Output the [X, Y] coordinate of the center of the cell containing the given text.  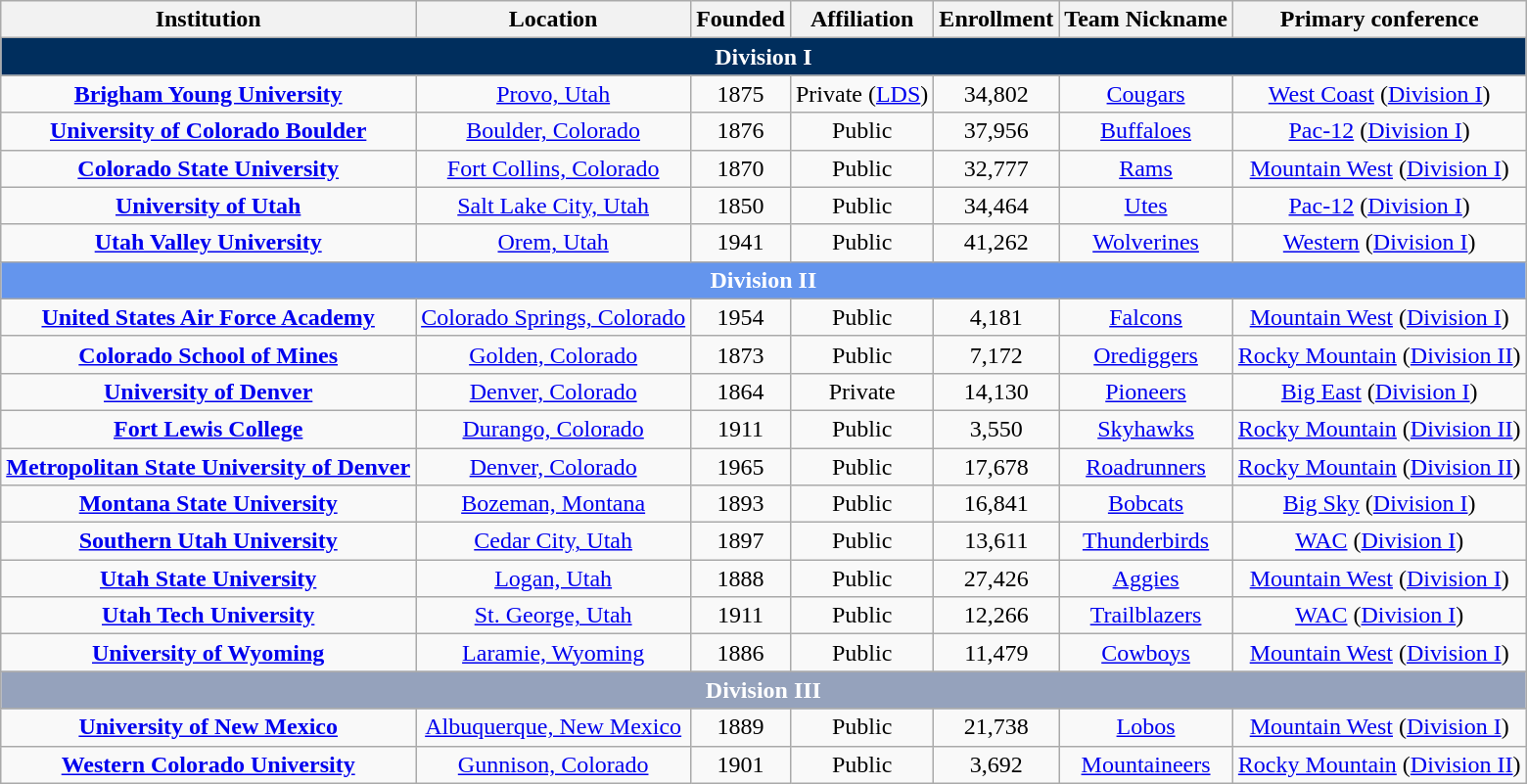
34,802 [996, 94]
14,130 [996, 392]
16,841 [996, 504]
Private [861, 392]
Lobos [1146, 727]
Colorado Springs, Colorado [554, 317]
Utah Valley University [208, 243]
1876 [741, 131]
Fort Collins, Colorado [554, 168]
Trailblazers [1146, 616]
Utah State University [208, 578]
Durango, Colorado [554, 429]
Salt Lake City, Utah [554, 206]
Affiliation [861, 20]
1873 [741, 354]
Falcons [1146, 317]
1886 [741, 653]
1864 [741, 392]
3,550 [996, 429]
Division I [763, 57]
1954 [741, 317]
Location [554, 20]
Utes [1146, 206]
Laramie, Wyoming [554, 653]
1888 [741, 578]
34,464 [996, 206]
1850 [741, 206]
Golden, Colorado [554, 354]
Western (Division I) [1379, 243]
Fort Lewis College [208, 429]
27,426 [996, 578]
Logan, Utah [554, 578]
Provo, Utah [554, 94]
41,262 [996, 243]
Wolverines [1146, 243]
Big East (Division I) [1379, 392]
1965 [741, 467]
Mountaineers [1146, 764]
Albuquerque, New Mexico [554, 727]
Western Colorado University [208, 764]
Boulder, Colorado [554, 131]
Private (LDS) [861, 94]
Cowboys [1146, 653]
Team Nickname [1146, 20]
Orem, Utah [554, 243]
Gunnison, Colorado [554, 764]
Skyhawks [1146, 429]
12,266 [996, 616]
Pioneers [1146, 392]
Bozeman, Montana [554, 504]
3,692 [996, 764]
Enrollment [996, 20]
Colorado School of Mines [208, 354]
Buffaloes [1146, 131]
Bobcats [1146, 504]
1889 [741, 727]
University of Denver [208, 392]
Roadrunners [1146, 467]
Rams [1146, 168]
University of Colorado Boulder [208, 131]
Thunderbirds [1146, 541]
32,777 [996, 168]
Institution [208, 20]
4,181 [996, 317]
Montana State University [208, 504]
Aggies [1146, 578]
17,678 [996, 467]
1870 [741, 168]
Metropolitan State University of Denver [208, 467]
Division II [763, 280]
21,738 [996, 727]
7,172 [996, 354]
11,479 [996, 653]
1901 [741, 764]
13,611 [996, 541]
Cedar City, Utah [554, 541]
1875 [741, 94]
Brigham Young University [208, 94]
Founded [741, 20]
University of Wyoming [208, 653]
Utah Tech University [208, 616]
University of New Mexico [208, 727]
United States Air Force Academy [208, 317]
37,956 [996, 131]
West Coast (Division I) [1379, 94]
Southern Utah University [208, 541]
1893 [741, 504]
Big Sky (Division I) [1379, 504]
1897 [741, 541]
1941 [741, 243]
University of Utah [208, 206]
Primary conference [1379, 20]
Colorado State University [208, 168]
Cougars [1146, 94]
Division III [763, 690]
St. George, Utah [554, 616]
Orediggers [1146, 354]
